Detect which cell encompasses the target text, then output its (X, Y) center coordinate. 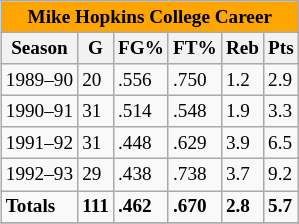
.738 (194, 175)
1992–93 (39, 175)
FT% (194, 48)
.750 (194, 80)
20 (96, 80)
Pts (282, 48)
.462 (140, 207)
2.8 (242, 207)
1.2 (242, 80)
.670 (194, 207)
6.5 (282, 143)
.448 (140, 143)
.556 (140, 80)
3.7 (242, 175)
.629 (194, 143)
2.9 (282, 80)
29 (96, 175)
Totals (39, 207)
G (96, 48)
Mike Hopkins College Career (150, 17)
.514 (140, 112)
FG% (140, 48)
Season (39, 48)
9.2 (282, 175)
.548 (194, 112)
1989–90 (39, 80)
3.3 (282, 112)
3.9 (242, 143)
Reb (242, 48)
.438 (140, 175)
111 (96, 207)
5.7 (282, 207)
1990–91 (39, 112)
1991–92 (39, 143)
1.9 (242, 112)
